Scan for the cell matching the given text and deliver its [x, y] coordinate at center. 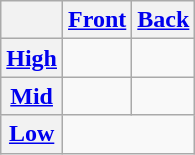
Mid [32, 96]
Low [32, 134]
High [32, 58]
Back [164, 20]
Front [98, 20]
